Capture the cell that displays the provided text and extract its [X, Y] central coordinate. 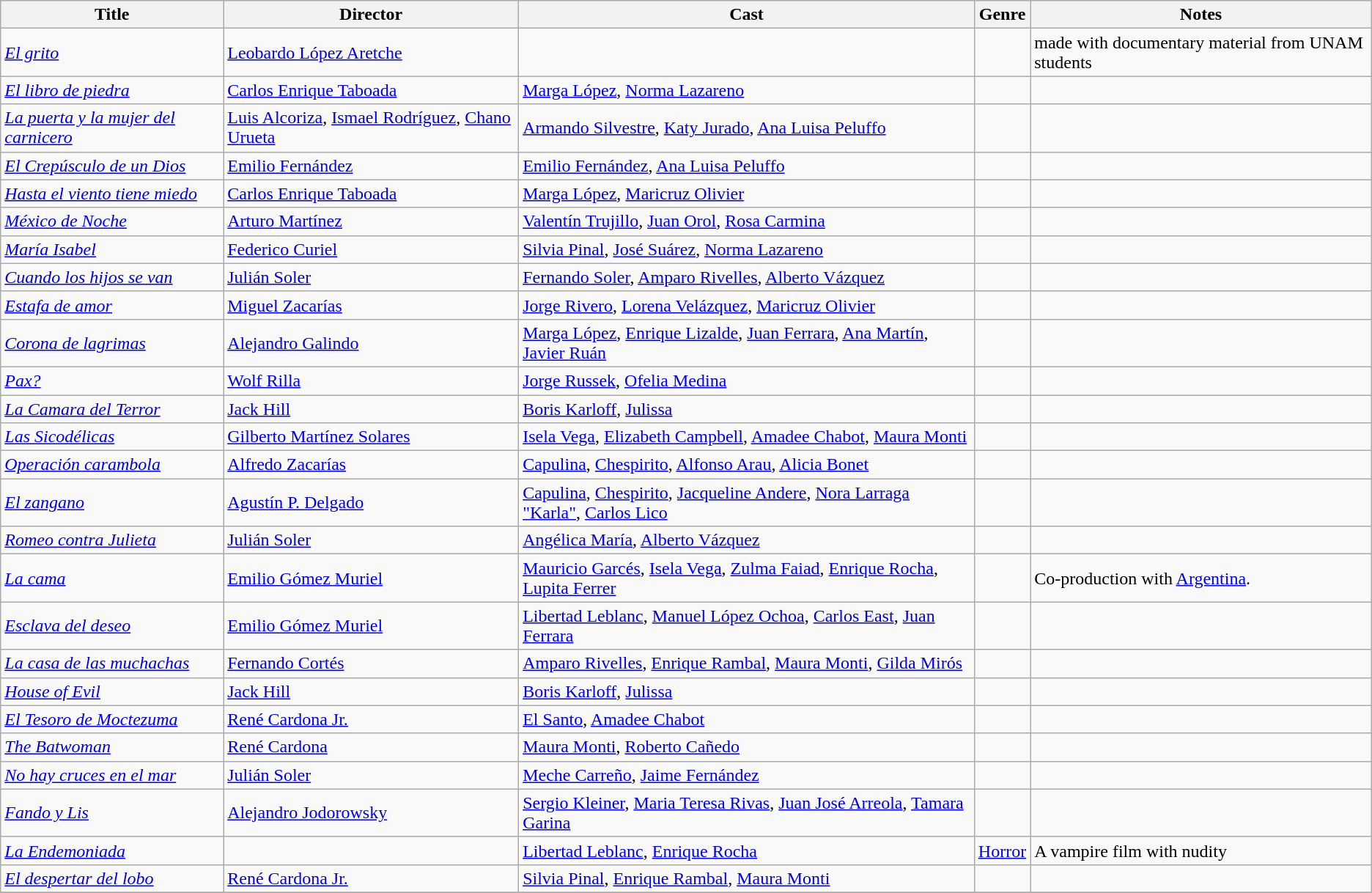
Wolf Rilla [371, 381]
A vampire film with nudity [1201, 850]
Marga López, Norma Lazareno [747, 90]
Valentín Trujillo, Juan Orol, Rosa Carmina [747, 221]
México de Noche [112, 221]
Las Sicodélicas [112, 437]
The Batwoman [112, 747]
Libertad Leblanc, Manuel López Ochoa, Carlos East, Juan Ferrara [747, 626]
El zangano [112, 503]
Cast [747, 15]
Marga López, Enrique Lizalde, Juan Ferrara, Ana Martín, Javier Ruán [747, 343]
El Santo, Amadee Chabot [747, 719]
La Endemoniada [112, 850]
René Cardona [371, 747]
Leobardo López Aretche [371, 53]
La casa de las muchachas [112, 664]
La cama [112, 578]
El libro de piedra [112, 90]
Title [112, 15]
Marga López, Maricruz Olivier [747, 194]
Luis Alcoriza, Ismael Rodríguez, Chano Urueta [371, 128]
Silvia Pinal, José Suárez, Norma Lazareno [747, 249]
Alejandro Jodorowsky [371, 812]
Libertad Leblanc, Enrique Rocha [747, 850]
Emilio Fernández, Ana Luisa Peluffo [747, 166]
Arturo Martínez [371, 221]
House of Evil [112, 691]
Esclava del deseo [112, 626]
Fando y Lis [112, 812]
Armando Silvestre, Katy Jurado, Ana Luisa Peluffo [747, 128]
Fernando Soler, Amparo Rivelles, Alberto Vázquez [747, 277]
Alejandro Galindo [371, 343]
Alfredo Zacarías [371, 465]
Angélica María, Alberto Vázquez [747, 540]
No hay cruces en el mar [112, 775]
Genre [1002, 15]
Mauricio Garcés, Isela Vega, Zulma Faiad, Enrique Rocha, Lupita Ferrer [747, 578]
La puerta y la mujer del carnicero [112, 128]
Meche Carreño, Jaime Fernández [747, 775]
Estafa de amor [112, 305]
Amparo Rivelles, Enrique Rambal, Maura Monti, Gilda Mirós [747, 664]
Co-production with Argentina. [1201, 578]
Romeo contra Julieta [112, 540]
Federico Curiel [371, 249]
Fernando Cortés [371, 664]
Gilberto Martínez Solares [371, 437]
Sergio Kleiner, Maria Teresa Rivas, Juan José Arreola, Tamara Garina [747, 812]
Pax? [112, 381]
El Tesoro de Moctezuma [112, 719]
Emilio Fernández [371, 166]
El Crepúsculo de un Dios [112, 166]
El grito [112, 53]
Notes [1201, 15]
Agustín P. Delgado [371, 503]
El despertar del lobo [112, 878]
Capulina, Chespirito, Jacqueline Andere, Nora Larraga "Karla", Carlos Lico [747, 503]
Capulina, Chespirito, Alfonso Arau, Alicia Bonet [747, 465]
Corona de lagrimas [112, 343]
Horror [1002, 850]
Jorge Russek, Ofelia Medina [747, 381]
Maura Monti, Roberto Cañedo [747, 747]
Operación carambola [112, 465]
Silvia Pinal, Enrique Rambal, Maura Monti [747, 878]
made with documentary material from UNAM students [1201, 53]
Director [371, 15]
Miguel Zacarías [371, 305]
La Camara del Terror [112, 408]
Isela Vega, Elizabeth Campbell, Amadee Chabot, Maura Monti [747, 437]
Cuando los hijos se van [112, 277]
Jorge Rivero, Lorena Velázquez, Maricruz Olivier [747, 305]
Hasta el viento tiene miedo [112, 194]
María Isabel [112, 249]
